Find where the given text appears and provide that cell's center as (X, Y) coordinate. 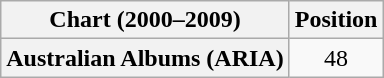
Position (336, 20)
Chart (2000–2009) (145, 20)
Australian Albums (ARIA) (145, 58)
48 (336, 58)
